From the cell containing the given text, extract its center point as [X, Y] coordinate. 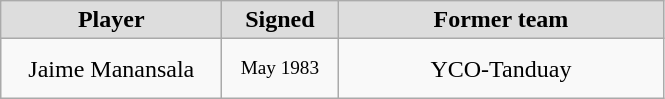
May 1983 [280, 69]
YCO-Tanduay [501, 69]
Player [112, 20]
Former team [501, 20]
Signed [280, 20]
Jaime Manansala [112, 69]
